For the text-containing cell, return its midpoint in (x, y) coordinate format. 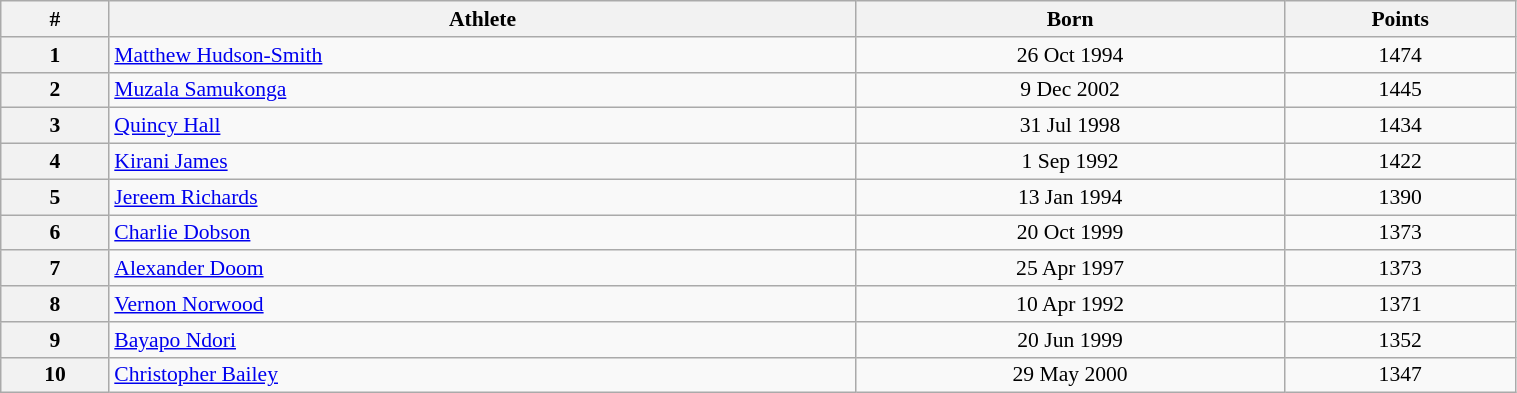
Matthew Hudson-Smith (482, 55)
Points (1400, 19)
Charlie Dobson (482, 233)
1445 (1400, 90)
Quincy Hall (482, 126)
Jereem Richards (482, 197)
3 (55, 126)
1434 (1400, 126)
1 (55, 55)
Bayapo Ndori (482, 340)
29 May 2000 (1070, 375)
26 Oct 1994 (1070, 55)
20 Jun 1999 (1070, 340)
9 (55, 340)
6 (55, 233)
1371 (1400, 304)
10 Apr 1992 (1070, 304)
Alexander Doom (482, 269)
1474 (1400, 55)
2 (55, 90)
1352 (1400, 340)
Athlete (482, 19)
8 (55, 304)
13 Jan 1994 (1070, 197)
Vernon Norwood (482, 304)
1347 (1400, 375)
20 Oct 1999 (1070, 233)
Christopher Bailey (482, 375)
31 Jul 1998 (1070, 126)
1422 (1400, 162)
9 Dec 2002 (1070, 90)
7 (55, 269)
4 (55, 162)
1 Sep 1992 (1070, 162)
Born (1070, 19)
Kirani James (482, 162)
# (55, 19)
1390 (1400, 197)
Muzala Samukonga (482, 90)
5 (55, 197)
10 (55, 375)
25 Apr 1997 (1070, 269)
